Extract the [X, Y] coordinate from the center of the cell holding the provided text.  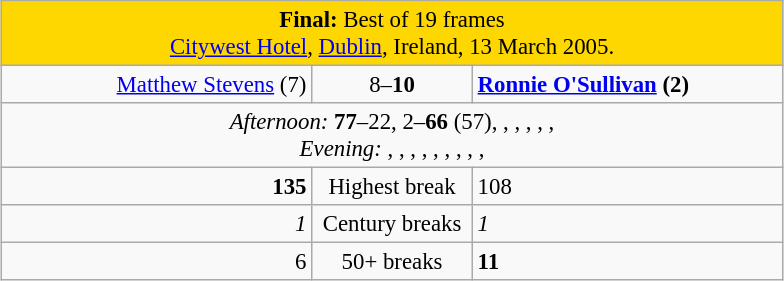
108 [628, 187]
50+ breaks [392, 262]
8–10 [392, 85]
Century breaks [392, 224]
6 [156, 262]
Ronnie O'Sullivan (2) [628, 85]
135 [156, 187]
Highest break [392, 187]
Afternoon: 77–22, 2–66 (57), , , , , , Evening: , , , , , , , , , [392, 136]
Final: Best of 19 framesCitywest Hotel, Dublin, Ireland, 13 March 2005. [392, 34]
Matthew Stevens (7) [156, 85]
11 [628, 262]
